Detect which cell encompasses the target text, then output its (X, Y) center coordinate. 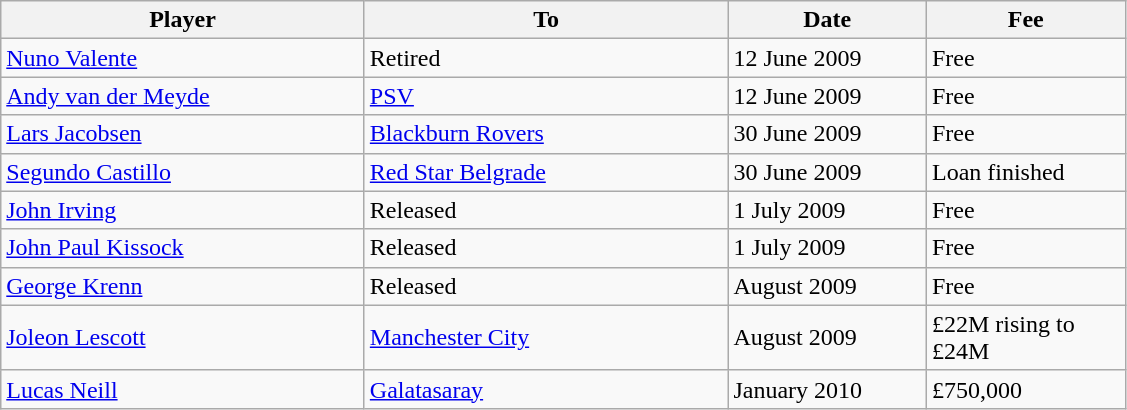
January 2010 (828, 389)
Loan finished (1026, 172)
To (546, 20)
Segundo Castillo (183, 172)
John Paul Kissock (183, 248)
Galatasaray (546, 389)
Red Star Belgrade (546, 172)
£22M rising to £24M (1026, 338)
Nuno Valente (183, 58)
Player (183, 20)
Andy van der Meyde (183, 96)
Retired (546, 58)
Lars Jacobsen (183, 134)
Fee (1026, 20)
£750,000 (1026, 389)
Lucas Neill (183, 389)
John Irving (183, 210)
George Krenn (183, 286)
Joleon Lescott (183, 338)
PSV (546, 96)
Date (828, 20)
Blackburn Rovers (546, 134)
Manchester City (546, 338)
